Return the [x, y] coordinate for the center point of the cell that contains the specified text.  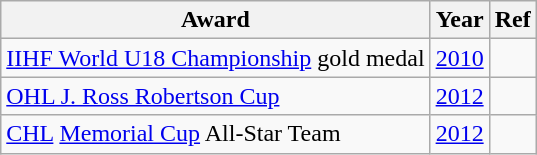
IIHF World U18 Championship gold medal [216, 58]
Ref [512, 20]
CHL Memorial Cup All-Star Team [216, 134]
Year [460, 20]
OHL J. Ross Robertson Cup [216, 96]
2010 [460, 58]
Award [216, 20]
